Output the [X, Y] coordinate of the center of the cell containing the given text.  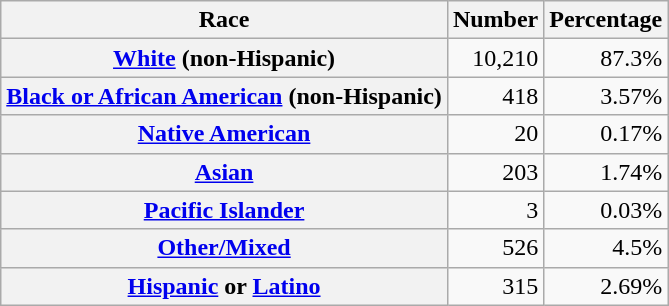
0.17% [606, 134]
4.5% [606, 248]
Asian [224, 172]
526 [495, 248]
Race [224, 20]
418 [495, 96]
Pacific Islander [224, 210]
2.69% [606, 286]
203 [495, 172]
20 [495, 134]
0.03% [606, 210]
Percentage [606, 20]
Black or African American (non-Hispanic) [224, 96]
10,210 [495, 58]
White (non-Hispanic) [224, 58]
3.57% [606, 96]
1.74% [606, 172]
Number [495, 20]
87.3% [606, 58]
3 [495, 210]
Other/Mixed [224, 248]
315 [495, 286]
Hispanic or Latino [224, 286]
Native American [224, 134]
